Provide the (x, y) coordinate of the cell's center where the given text is located.  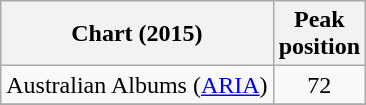
Peakposition (319, 34)
Chart (2015) (137, 34)
72 (319, 85)
Australian Albums (ARIA) (137, 85)
